Find where the given text appears and provide that cell's center as [x, y] coordinate. 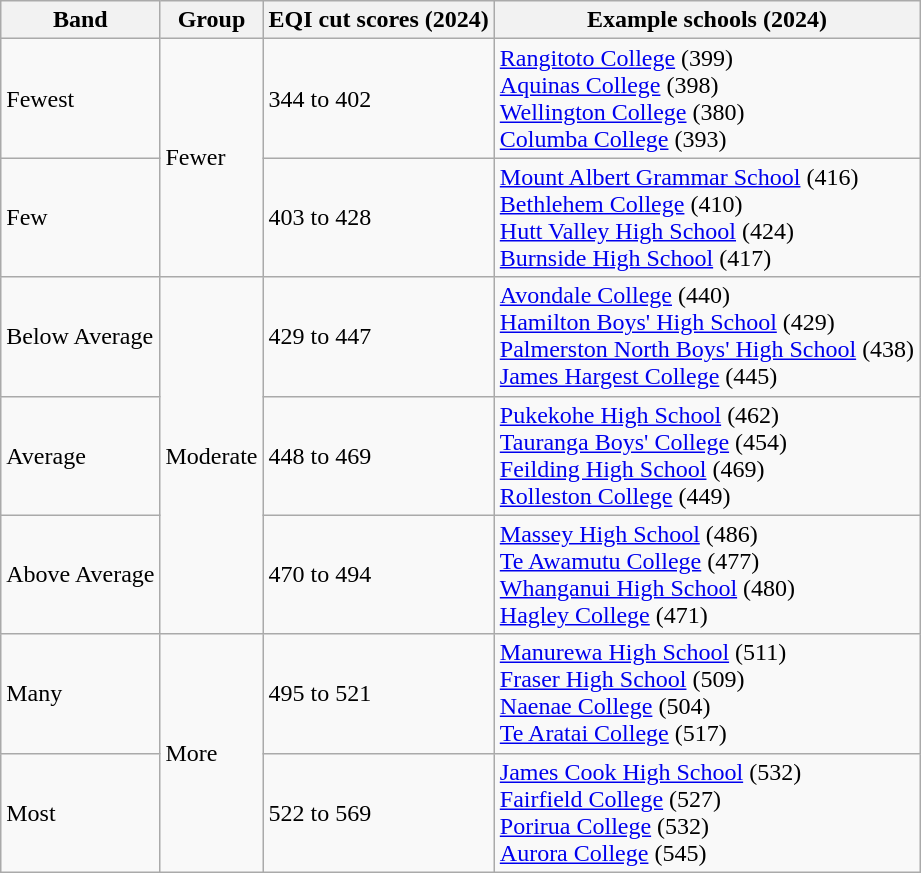
344 to 402 [378, 98]
Many [80, 694]
448 to 469 [378, 456]
Pukekohe High School (462) Tauranga Boys' College (454) Feilding High School (469) Rolleston College (449) [706, 456]
Below Average [80, 336]
429 to 447 [378, 336]
EQI cut scores (2024) [378, 20]
Above Average [80, 574]
Fewest [80, 98]
More [212, 753]
Band [80, 20]
Few [80, 218]
Massey High School (486) Te Awamutu College (477) Whanganui High School (480) Hagley College (471) [706, 574]
Rangitoto College (399) Aquinas College (398) Wellington College (380) Columba College (393) [706, 98]
Most [80, 812]
Manurewa High School (511) Fraser High School (509) Naenae College (504) Te Aratai College (517) [706, 694]
Average [80, 456]
Group [212, 20]
Fewer [212, 158]
470 to 494 [378, 574]
495 to 521 [378, 694]
522 to 569 [378, 812]
Mount Albert Grammar School (416) Bethlehem College (410) Hutt Valley High School (424) Burnside High School (417) [706, 218]
Example schools (2024) [706, 20]
Moderate [212, 456]
403 to 428 [378, 218]
James Cook High School (532) Fairfield College (527) Porirua College (532) Aurora College (545) [706, 812]
Avondale College (440) Hamilton Boys' High School (429) Palmerston North Boys' High School (438) James Hargest College (445) [706, 336]
